Return the [x, y] coordinate for the center point of the cell that contains the specified text.  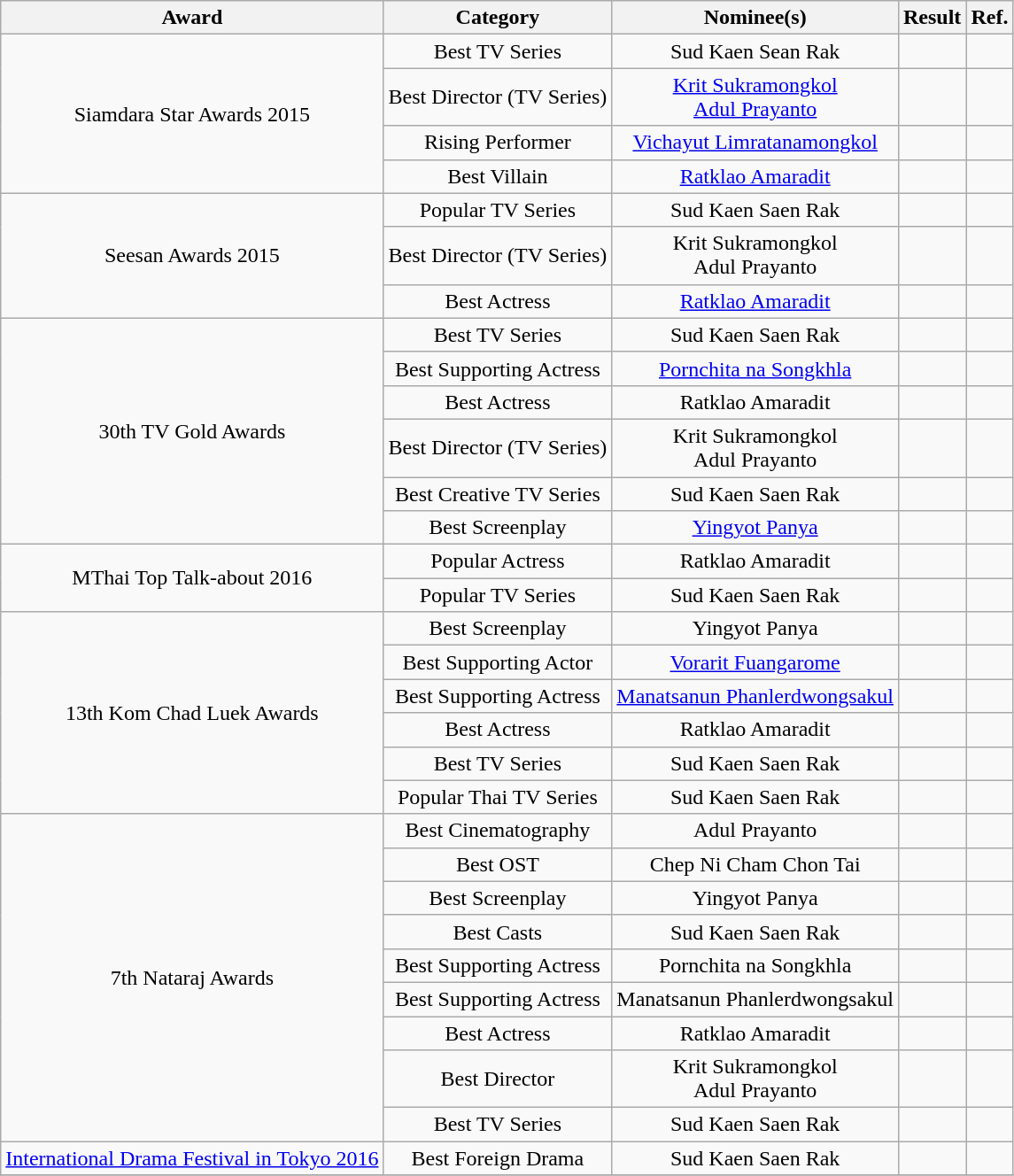
Best Casts [498, 932]
Rising Performer [498, 143]
Best Villain [498, 176]
13th Kom Chad Luek Awards [192, 713]
Seesan Awards 2015 [192, 255]
Vorarit Fuangarome [755, 662]
Best Cinematography [498, 831]
Chep Ni Cham Chon Tai [755, 864]
Adul Prayanto [755, 831]
International Drama Festival in Tokyo 2016 [192, 1158]
Best Foreign Drama [498, 1158]
Siamdara Star Awards 2015 [192, 113]
Best Director [498, 1079]
Popular Thai TV Series [498, 797]
Sud Kaen Sean Rak [755, 51]
Best Creative TV Series [498, 493]
Result [932, 18]
Ref. [990, 18]
Popular Actress [498, 561]
7th Nataraj Awards [192, 978]
Best Supporting Actor [498, 662]
Nominee(s) [755, 18]
MThai Top Talk-about 2016 [192, 578]
Best OST [498, 864]
30th TV Gold Awards [192, 430]
Award [192, 18]
Vichayut Limratanamongkol [755, 143]
Category [498, 18]
